Detect which cell encompasses the target text, then output its [x, y] center coordinate. 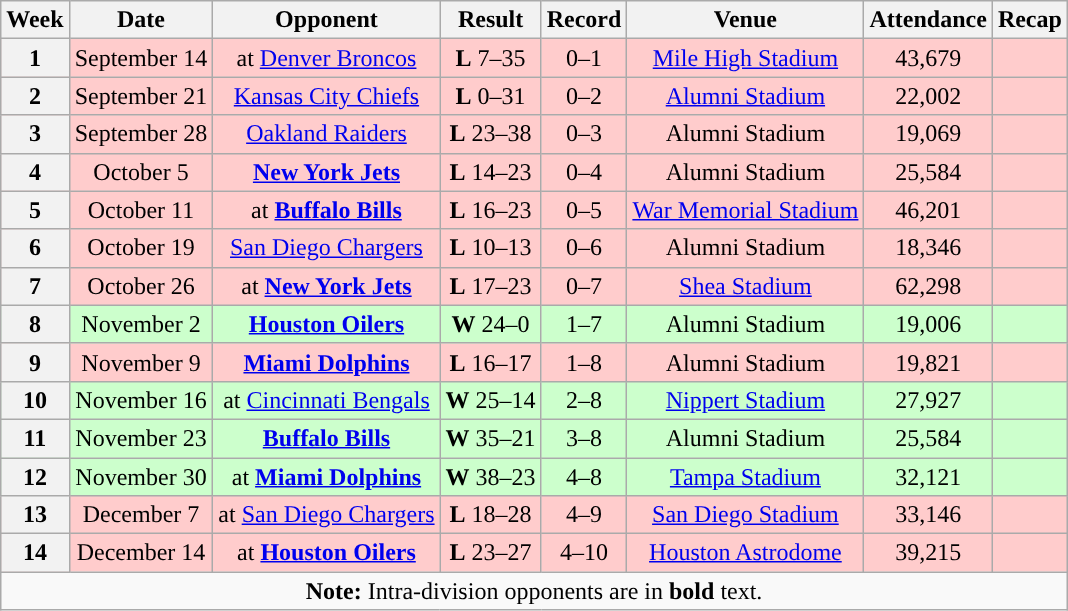
Nippert Stadium [746, 400]
Shea Stadium [746, 286]
33,146 [928, 515]
September 14 [141, 58]
Miami Dolphins [326, 362]
L 14–23 [490, 172]
October 11 [141, 210]
22,002 [928, 96]
Mile High Stadium [746, 58]
L 16–17 [490, 362]
W 35–21 [490, 438]
War Memorial Stadium [746, 210]
6 [35, 248]
New York Jets [326, 172]
October 26 [141, 286]
4–8 [584, 477]
9 [35, 362]
19,069 [928, 134]
12 [35, 477]
10 [35, 400]
0–7 [584, 286]
at Cincinnati Bengals [326, 400]
0–6 [584, 248]
November 23 [141, 438]
Oakland Raiders [326, 134]
Week [35, 20]
September 21 [141, 96]
0–2 [584, 96]
14 [35, 553]
39,215 [928, 553]
San Diego Stadium [746, 515]
Recap [1030, 20]
Attendance [928, 20]
Record [584, 20]
3 [35, 134]
13 [35, 515]
1–8 [584, 362]
November 16 [141, 400]
11 [35, 438]
0–4 [584, 172]
at New York Jets [326, 286]
at Buffalo Bills [326, 210]
Kansas City Chiefs [326, 96]
2–8 [584, 400]
L 7–35 [490, 58]
Date [141, 20]
San Diego Chargers [326, 248]
43,679 [928, 58]
1 [35, 58]
62,298 [928, 286]
7 [35, 286]
Note: Intra-division opponents are in bold text. [534, 591]
W 38–23 [490, 477]
L 23–38 [490, 134]
Houston Astrodome [746, 553]
October 19 [141, 248]
1–7 [584, 324]
October 5 [141, 172]
November 2 [141, 324]
32,121 [928, 477]
L 23–27 [490, 553]
at Miami Dolphins [326, 477]
4 [35, 172]
4–9 [584, 515]
19,821 [928, 362]
27,927 [928, 400]
September 28 [141, 134]
Houston Oilers [326, 324]
L 18–28 [490, 515]
8 [35, 324]
at San Diego Chargers [326, 515]
0–3 [584, 134]
Result [490, 20]
4–10 [584, 553]
0–5 [584, 210]
December 14 [141, 553]
18,346 [928, 248]
December 7 [141, 515]
at Houston Oilers [326, 553]
L 10–13 [490, 248]
L 0–31 [490, 96]
W 25–14 [490, 400]
L 17–23 [490, 286]
0–1 [584, 58]
46,201 [928, 210]
November 9 [141, 362]
at Denver Broncos [326, 58]
3–8 [584, 438]
November 30 [141, 477]
5 [35, 210]
Opponent [326, 20]
Buffalo Bills [326, 438]
L 16–23 [490, 210]
W 24–0 [490, 324]
2 [35, 96]
Tampa Stadium [746, 477]
19,006 [928, 324]
Venue [746, 20]
